Search for the cell housing the specified text and yield its [X, Y] center coordinate. 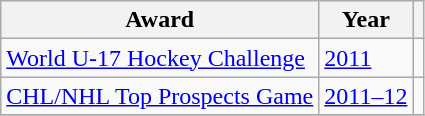
Year [366, 20]
2011–12 [366, 96]
CHL/NHL Top Prospects Game [160, 96]
World U-17 Hockey Challenge [160, 58]
Award [160, 20]
2011 [366, 58]
